Return the [X, Y] coordinate for the center point of the cell that contains the specified text.  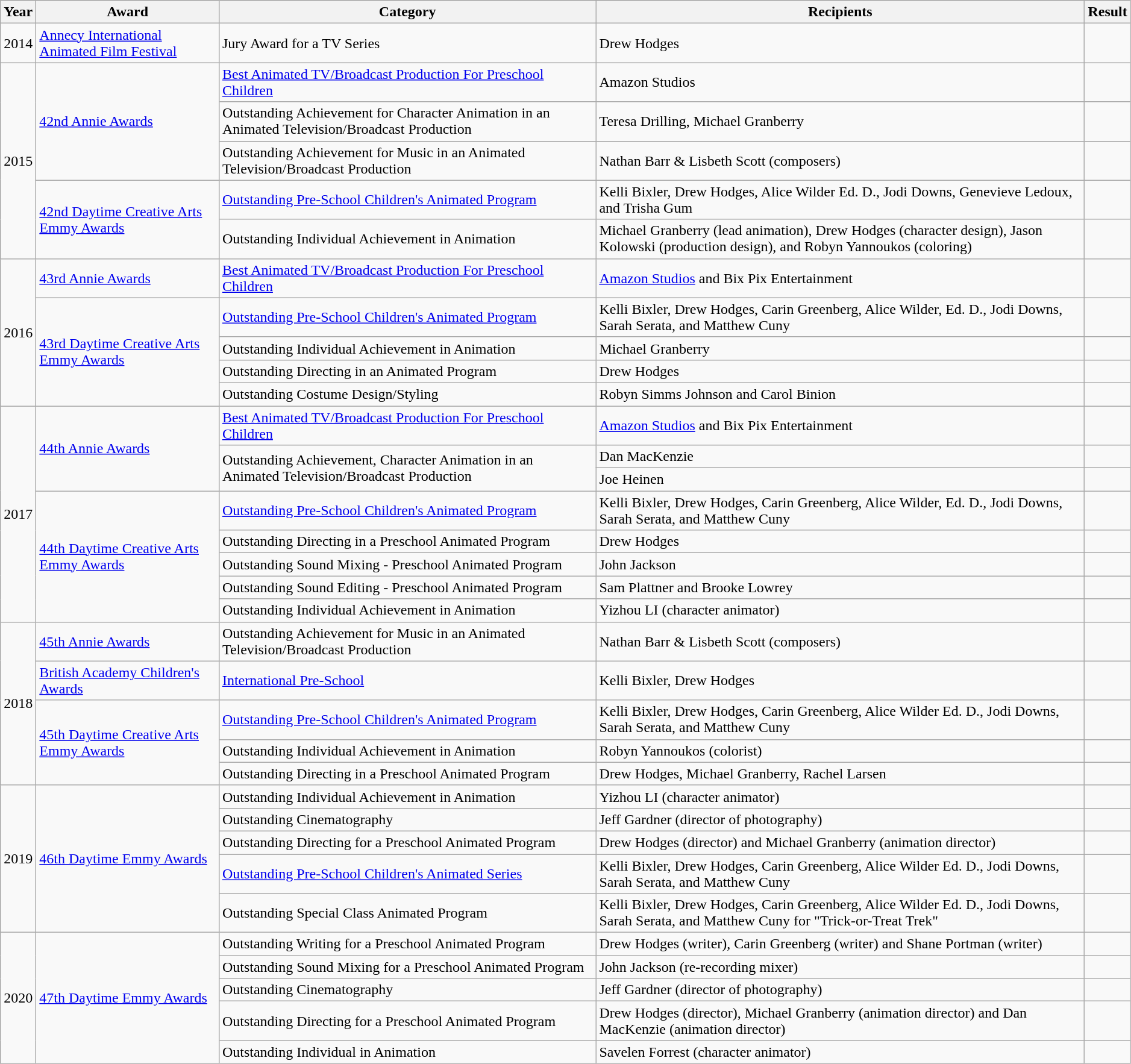
Outstanding Sound Mixing for a Preschool Animated Program [407, 967]
43rd Daytime Creative Arts Emmy Awards [128, 352]
2019 [18, 859]
2017 [18, 514]
Joe Heinen [840, 480]
Teresa Drilling, Michael Granberry [840, 122]
Dan MacKenzie [840, 457]
Year [18, 12]
Outstanding Achievement, Character Animation in an Animated Television/Broadcast Production [407, 468]
Outstanding Special Class Animated Program [407, 913]
47th Daytime Emmy Awards [128, 998]
Outstanding Pre-School Children's Animated Series [407, 874]
Robyn Simms Johnson and Carol Binion [840, 394]
Sam Plattner and Brooke Lowrey [840, 587]
Drew Hodges (writer), Carin Greenberg (writer) and Shane Portman (writer) [840, 944]
John Jackson (re-recording mixer) [840, 967]
Michael Granberry (lead animation), Drew Hodges (character design), Jason Kolowski (production design), and Robyn Yannoukos (coloring) [840, 239]
Michael Granberry [840, 348]
45th Annie Awards [128, 641]
Outstanding Sound Editing - Preschool Animated Program [407, 587]
44th Annie Awards [128, 448]
43rd Annie Awards [128, 278]
Award [128, 12]
42nd Annie Awards [128, 122]
2015 [18, 160]
Outstanding Achievement for Character Animation in an Animated Television/Broadcast Production [407, 122]
44th Daytime Creative Arts Emmy Awards [128, 557]
2018 [18, 704]
Recipients [840, 12]
British Academy Children's Awards [128, 681]
46th Daytime Emmy Awards [128, 859]
Result [1108, 12]
2016 [18, 332]
Outstanding Costume Design/Styling [407, 394]
Category [407, 12]
Kelli Bixler, Drew Hodges [840, 681]
International Pre-School [407, 681]
Outstanding Individual in Animation [407, 1052]
Outstanding Directing in an Animated Program [407, 371]
Annecy International Animated Film Festival [128, 43]
Drew Hodges (director) and Michael Granberry (animation director) [840, 842]
Outstanding Sound Mixing - Preschool Animated Program [407, 565]
Outstanding Writing for a Preschool Animated Program [407, 944]
42nd Daytime Creative Arts Emmy Awards [128, 219]
Amazon Studios [840, 82]
Jury Award for a TV Series [407, 43]
Drew Hodges, Michael Granberry, Rachel Larsen [840, 774]
Kelli Bixler, Drew Hodges, Carin Greenberg, Alice Wilder Ed. D., Jodi Downs, Sarah Serata, and Matthew Cuny for "Trick-or-Treat Trek" [840, 913]
2014 [18, 43]
Drew Hodges (director), Michael Granberry (animation director) and Dan MacKenzie (animation director) [840, 1021]
Savelen Forrest (character animator) [840, 1052]
Robyn Yannoukos (colorist) [840, 751]
45th Daytime Creative Arts Emmy Awards [128, 742]
Kelli Bixler, Drew Hodges, Alice Wilder Ed. D., Jodi Downs, Genevieve Ledoux, and Trisha Gum [840, 200]
2020 [18, 998]
John Jackson [840, 565]
